Output the [x, y] coordinate of the center of the cell containing the given text.  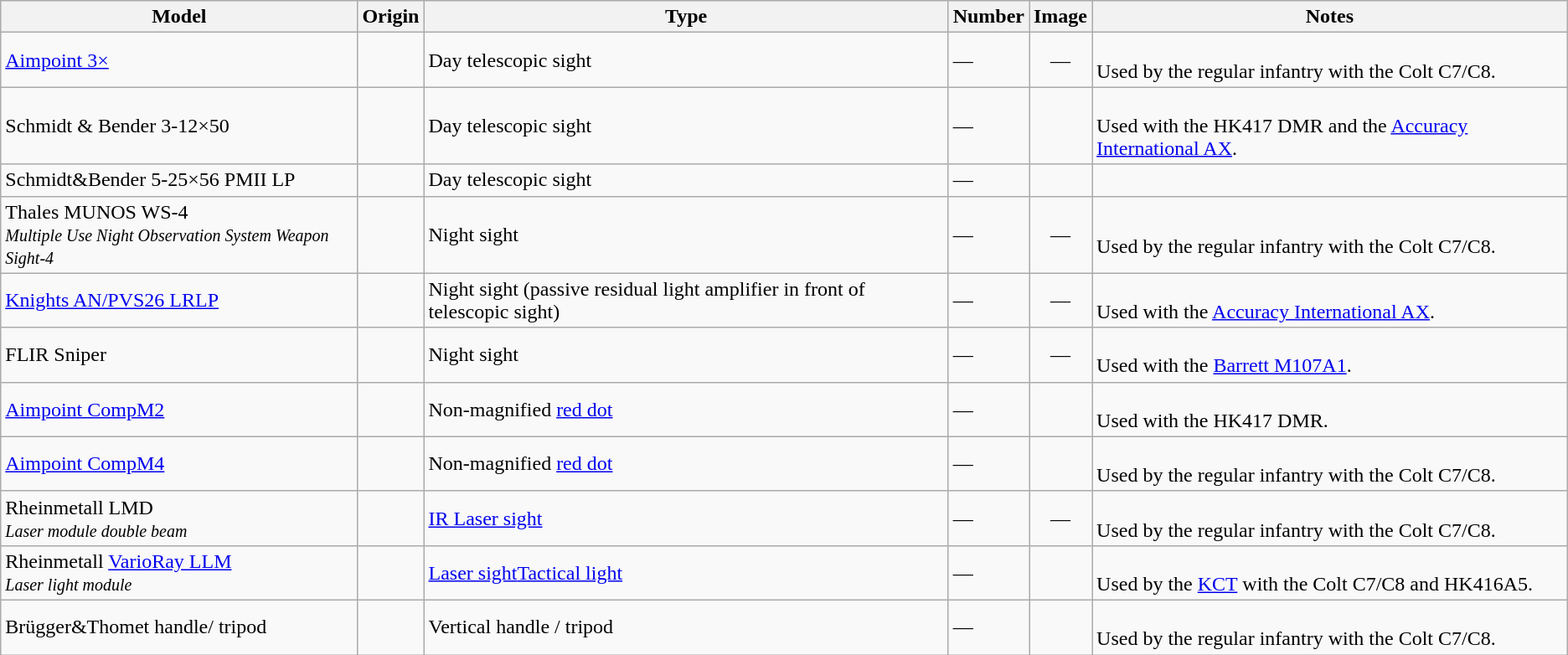
Rheinmetall LMDLaser module double beam [179, 518]
Aimpoint CompM4 [179, 464]
Origin [390, 17]
Number [988, 17]
IR Laser sight [686, 518]
Schmidt & Bender 3-12×50 [179, 126]
Knights AN/PVS26 LRLP [179, 300]
Notes [1330, 17]
Used with the Accuracy International AX. [1330, 300]
FLIR Sniper [179, 355]
Used with the HK417 DMR. [1330, 409]
Brügger&Thomet handle/ tripod [179, 627]
Laser sightTactical light [686, 573]
Used with the Barrett M107A1. [1330, 355]
Rheinmetall VarioRay LLMLaser light module [179, 573]
Image [1060, 17]
Type [686, 17]
Aimpoint 3× [179, 60]
Model [179, 17]
Vertical handle / tripod [686, 627]
Night sight (passive residual light amplifier in front of telescopic sight) [686, 300]
Thales MUNOS WS-4Multiple Use Night Observation System Weapon Sight-4 [179, 235]
Used by the KCT with the Colt C7/C8 and HK416A5. [1330, 573]
Schmidt&Bender 5-25×56 PMII LP [179, 180]
Used with the HK417 DMR and the Accuracy International AX. [1330, 126]
Aimpoint CompM2 [179, 409]
